For the text-containing cell, return its midpoint in [x, y] coordinate format. 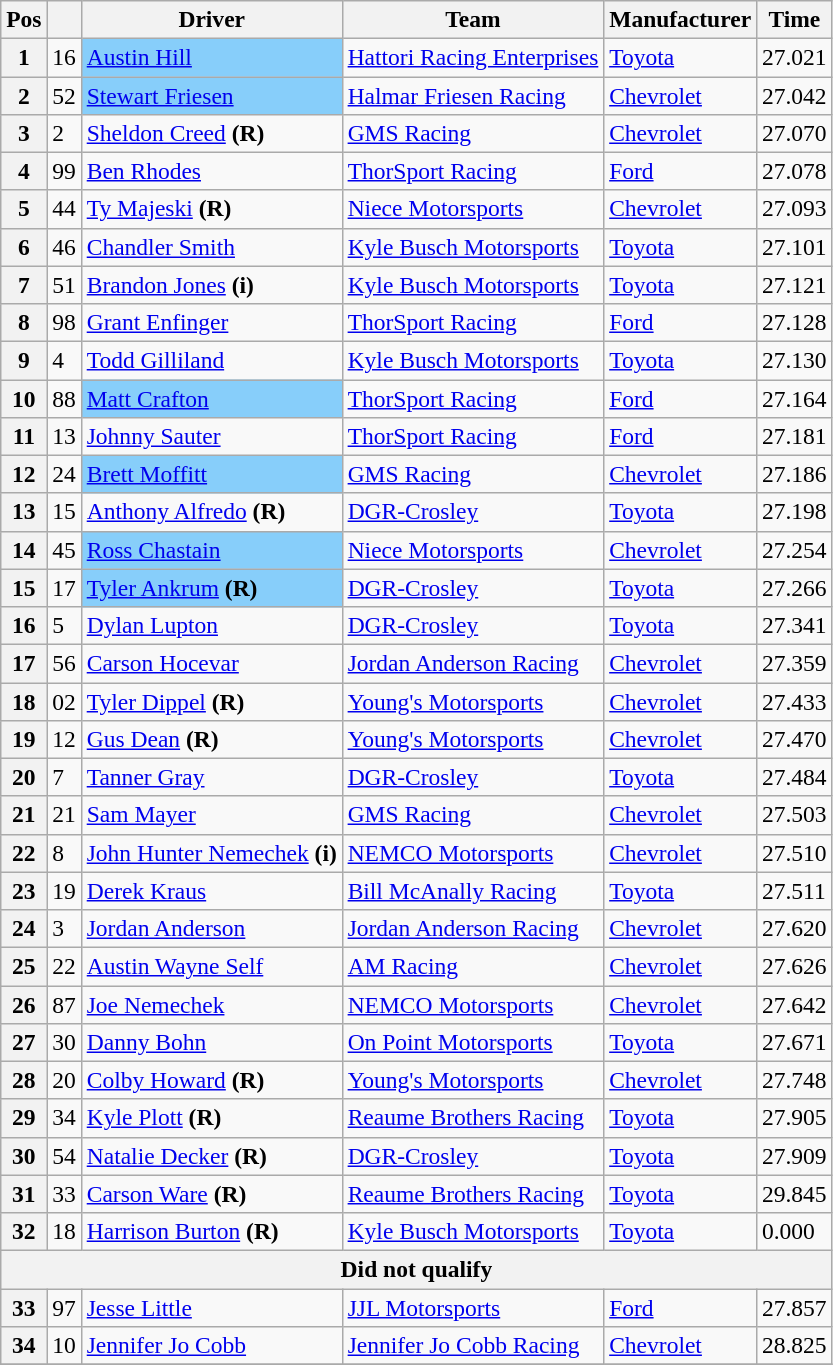
27.341 [795, 625]
Derek Kraus [212, 891]
Ben Rhodes [212, 171]
Grant Enfinger [212, 322]
51 [64, 285]
23 [24, 891]
Stewart Friesen [212, 95]
On Point Motorsports [473, 1042]
27.510 [795, 853]
32 [24, 1231]
Anthony Alfredo (R) [212, 512]
97 [64, 1307]
Did not qualify [416, 1269]
25 [24, 966]
Matt Crafton [212, 398]
44 [64, 209]
27.511 [795, 891]
Gus Dean (R) [212, 739]
27.359 [795, 663]
Todd Gilliland [212, 360]
27.254 [795, 550]
Harrison Burton (R) [212, 1231]
27.857 [795, 1307]
27.101 [795, 247]
26 [24, 1004]
Ross Chastain [212, 550]
Brandon Jones (i) [212, 285]
27.503 [795, 815]
Team [473, 19]
98 [64, 322]
Ty Majeski (R) [212, 209]
28.825 [795, 1345]
Bill McAnally Racing [473, 891]
Sheldon Creed (R) [212, 133]
27.042 [795, 95]
Austin Wayne Self [212, 966]
27.620 [795, 928]
28 [24, 1080]
Manufacturer [680, 19]
Jordan Anderson [212, 928]
56 [64, 663]
29.845 [795, 1194]
Johnny Sauter [212, 436]
27.070 [795, 133]
Jennifer Jo Cobb Racing [473, 1345]
27.905 [795, 1118]
Time [795, 19]
27.093 [795, 209]
27.470 [795, 739]
Dylan Lupton [212, 625]
27.266 [795, 588]
Colby Howard (R) [212, 1080]
Chandler Smith [212, 247]
Tanner Gray [212, 777]
02 [64, 701]
Jennifer Jo Cobb [212, 1345]
JJL Motorsports [473, 1307]
29 [24, 1118]
AM Racing [473, 966]
27.484 [795, 777]
Brett Moffitt [212, 474]
Tyler Ankrum (R) [212, 588]
27.164 [795, 398]
52 [64, 95]
27.198 [795, 512]
27.626 [795, 966]
Austin Hill [212, 57]
1 [24, 57]
46 [64, 247]
Natalie Decker (R) [212, 1156]
Pos [24, 19]
88 [64, 398]
Halmar Friesen Racing [473, 95]
45 [64, 550]
27.433 [795, 701]
27.909 [795, 1156]
Driver [212, 19]
Jesse Little [212, 1307]
87 [64, 1004]
31 [24, 1194]
Kyle Plott (R) [212, 1118]
27.748 [795, 1080]
6 [24, 247]
0.000 [795, 1231]
27.186 [795, 474]
14 [24, 550]
Hattori Racing Enterprises [473, 57]
Tyler Dippel (R) [212, 701]
54 [64, 1156]
Joe Nemechek [212, 1004]
99 [64, 171]
27.671 [795, 1042]
Carson Hocevar [212, 663]
27.078 [795, 171]
27.021 [795, 57]
27 [24, 1042]
27.181 [795, 436]
John Hunter Nemechek (i) [212, 853]
27.642 [795, 1004]
27.130 [795, 360]
27.121 [795, 285]
Sam Mayer [212, 815]
27.128 [795, 322]
9 [24, 360]
Danny Bohn [212, 1042]
11 [24, 436]
Carson Ware (R) [212, 1194]
